Extract the [x, y] coordinate from the center of the cell holding the provided text.  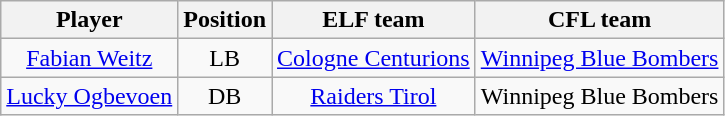
ELF team [374, 20]
Cologne Centurions [374, 58]
DB [225, 96]
Lucky Ogbevoen [90, 96]
LB [225, 58]
Player [90, 20]
Position [225, 20]
Fabian Weitz [90, 58]
Raiders Tirol [374, 96]
CFL team [600, 20]
